Search for the cell housing the specified text and yield its (X, Y) center coordinate. 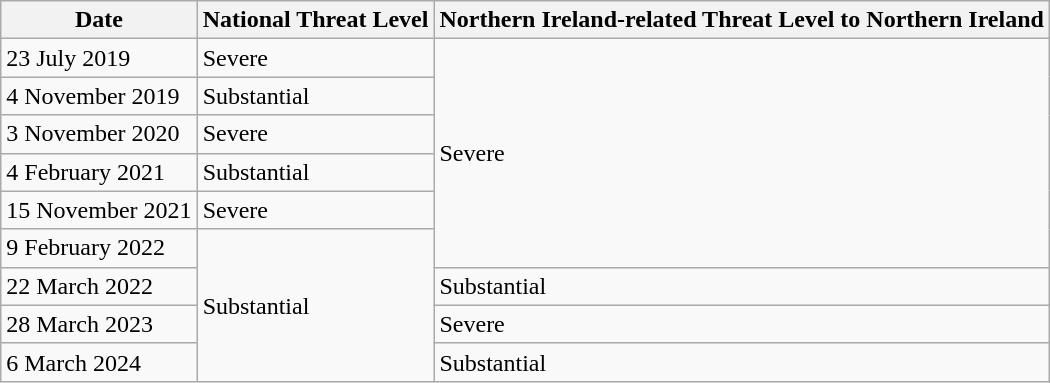
22 March 2022 (99, 286)
23 July 2019 (99, 58)
4 November 2019 (99, 96)
4 February 2021 (99, 172)
28 March 2023 (99, 324)
6 March 2024 (99, 362)
National Threat Level (316, 20)
Date (99, 20)
15 November 2021 (99, 210)
3 November 2020 (99, 134)
9 February 2022 (99, 248)
Northern Ireland-related Threat Level to Northern Ireland (742, 20)
